Output the (X, Y) coordinate of the center of the cell containing the given text.  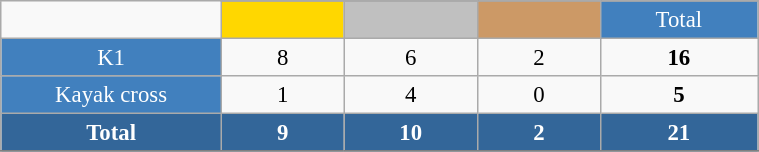
21 (679, 133)
9 (282, 133)
6 (411, 58)
4 (411, 95)
1 (282, 95)
Kayak cross (112, 95)
5 (679, 95)
16 (679, 58)
0 (539, 95)
K1 (112, 58)
10 (411, 133)
8 (282, 58)
